From the cell containing the given text, extract its center point as [X, Y] coordinate. 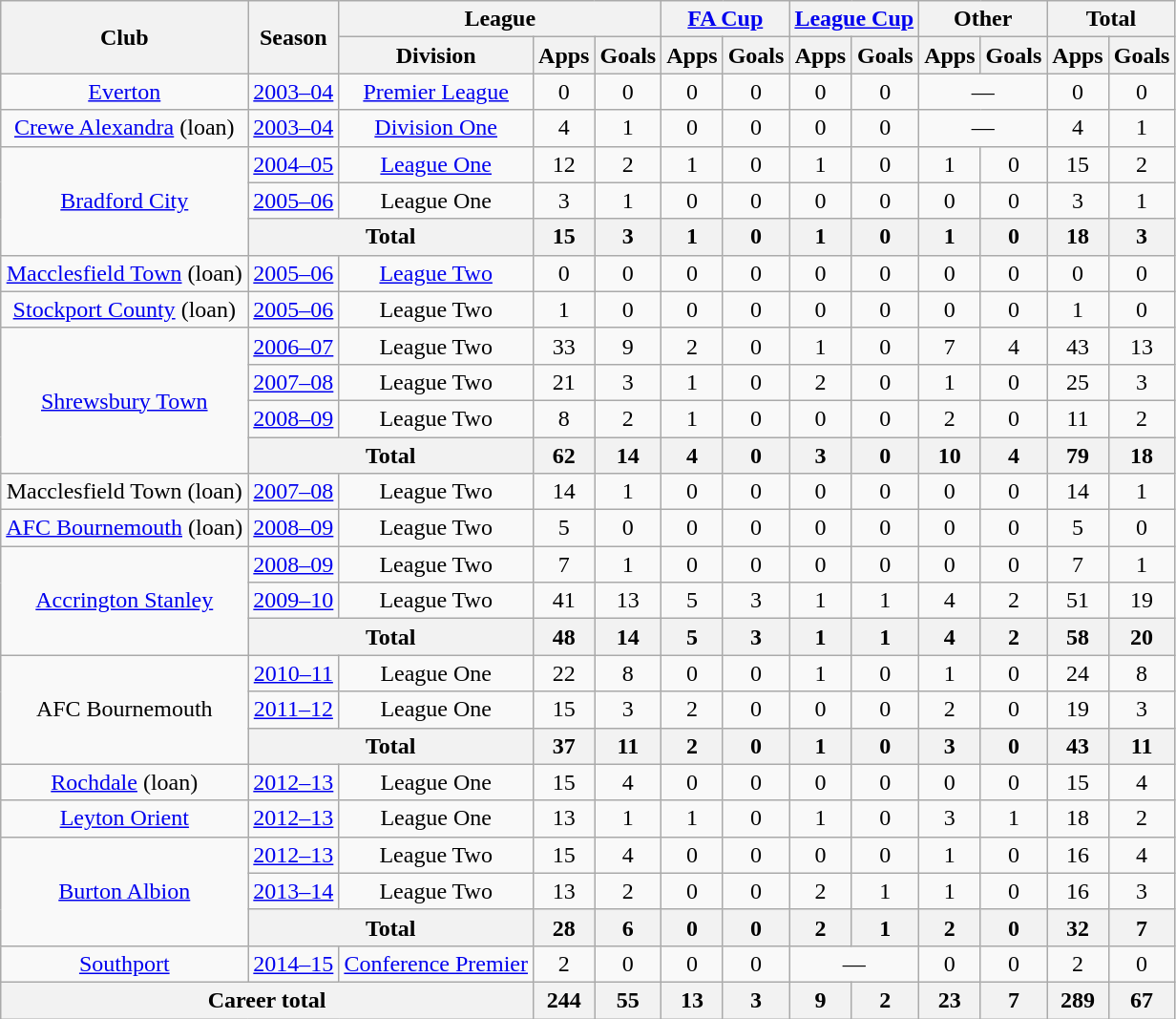
Conference Premier [436, 964]
48 [564, 637]
Accrington Stanley [124, 601]
2013–14 [294, 891]
Season [294, 37]
Bradford City [124, 201]
Other [983, 19]
2011–12 [294, 710]
12 [564, 164]
League [500, 19]
58 [1078, 637]
League Cup [854, 19]
67 [1142, 1000]
Leyton Orient [124, 818]
10 [950, 456]
Club [124, 37]
AFC Bournemouth (loan) [124, 528]
289 [1078, 1000]
20 [1142, 637]
Everton [124, 92]
2010–11 [294, 673]
37 [564, 746]
244 [564, 1000]
79 [1078, 456]
AFC Bournemouth [124, 710]
22 [564, 673]
Career total [267, 1000]
FA Cup [725, 19]
Southport [124, 964]
24 [1078, 673]
6 [628, 927]
23 [950, 1000]
51 [1078, 601]
41 [564, 601]
25 [1078, 382]
Rochdale (loan) [124, 782]
21 [564, 382]
33 [564, 346]
2004–05 [294, 164]
2009–10 [294, 601]
2014–15 [294, 964]
Stockport County (loan) [124, 309]
Burton Albion [124, 891]
32 [1078, 927]
28 [564, 927]
Premier League [436, 92]
62 [564, 456]
2006–07 [294, 346]
Division One [436, 128]
Shrewsbury Town [124, 400]
Division [436, 55]
55 [628, 1000]
Crewe Alexandra (loan) [124, 128]
